Locate the cell with the specified text and output its [X, Y] center coordinate. 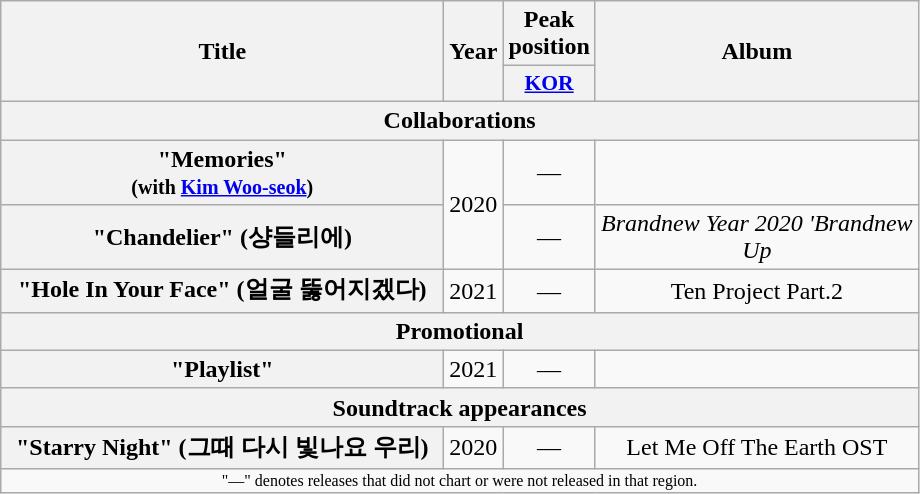
Let Me Off The Earth OST [756, 448]
"Chandelier" (샹들리에) [222, 238]
Peak position [549, 34]
"—" denotes releases that did not chart or were not released in that region. [460, 481]
Year [474, 52]
Promotional [460, 331]
Ten Project Part.2 [756, 292]
Album [756, 52]
"Memories" (with Kim Woo-seok) [222, 172]
Soundtrack appearances [460, 407]
"Starry Night" (그때 다시 빛나요 우리) [222, 448]
Collaborations [460, 120]
KOR [549, 84]
"Playlist" [222, 369]
Brandnew Year 2020 'Brandnew Up [756, 238]
Title [222, 52]
"Hole In Your Face" (얼굴 뚫어지겠다) [222, 292]
